Return the [x, y] coordinate for the center point of the cell that contains the specified text.  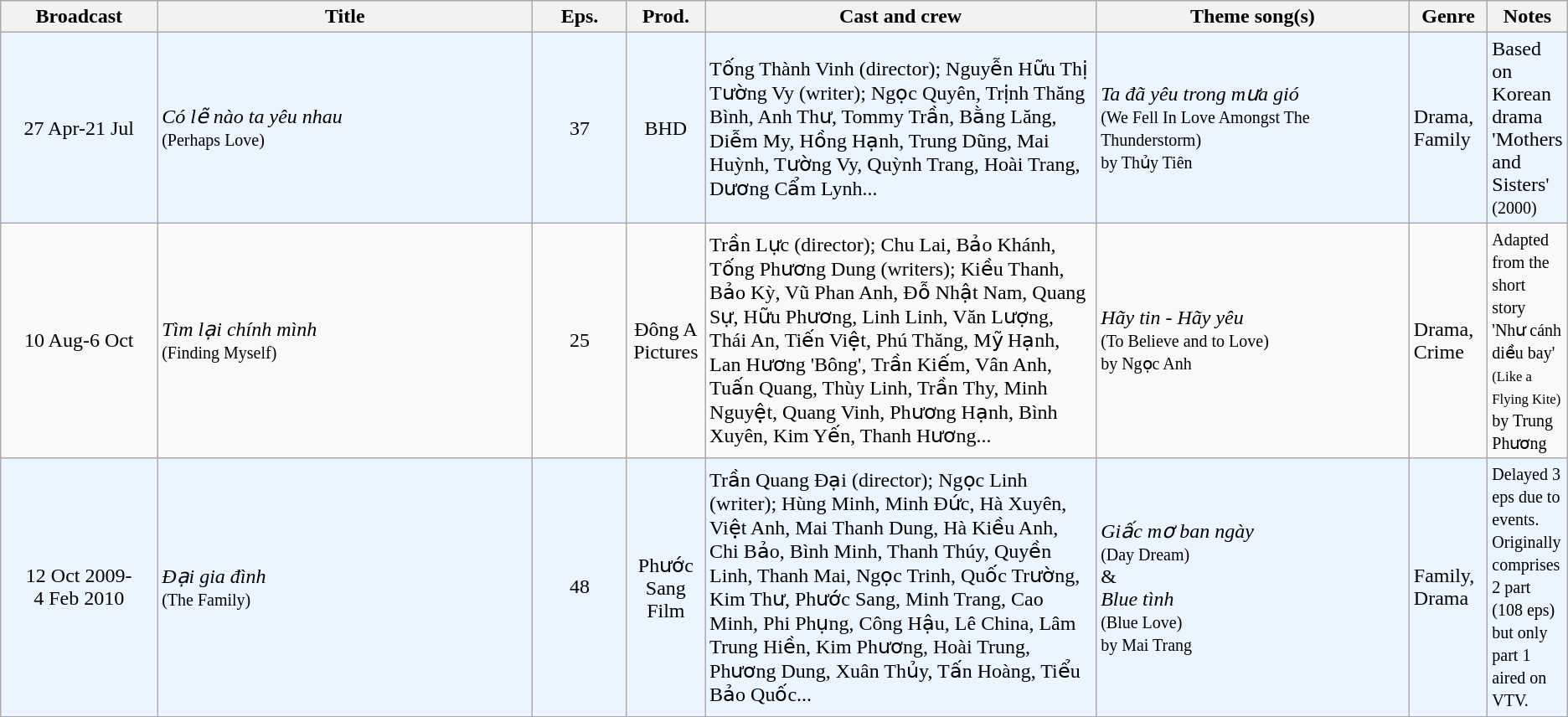
25 [580, 340]
Family, Drama [1447, 587]
Based on Korean drama 'Mothers and Sisters' (2000) [1528, 127]
Drama, Crime [1447, 340]
Tìm lại chính mình (Finding Myself) [345, 340]
48 [580, 587]
Đại gia đình (The Family) [345, 587]
Ta đã yêu trong mưa gió (We Fell In Love Amongst The Thunderstorm)by Thủy Tiên [1253, 127]
Có lẽ nào ta yêu nhau (Perhaps Love) [345, 127]
37 [580, 127]
Hãy tin - Hãy yêu (To Believe and to Love)by Ngọc Anh [1253, 340]
Title [345, 17]
27 Apr-21 Jul [79, 127]
Notes [1528, 17]
Prod. [665, 17]
Broadcast [79, 17]
BHD [665, 127]
Đông A Pictures [665, 340]
Delayed 3 eps due to events.Originally comprises 2 part (108 eps) but only part 1 aired on VTV. [1528, 587]
10 Aug-6 Oct [79, 340]
Theme song(s) [1253, 17]
Genre [1447, 17]
Cast and crew [901, 17]
Adapted from the short story 'Như cánh diều bay' (Like a Flying Kite) by Trung Phương [1528, 340]
Giấc mơ ban ngày (Day Dream)&Blue tình(Blue Love)by Mai Trang [1253, 587]
Phước Sang Film [665, 587]
Drama, Family [1447, 127]
12 Oct 2009-4 Feb 2010 [79, 587]
Eps. [580, 17]
